Identify which cell holds the provided text, then report its (x, y) central coordinate. 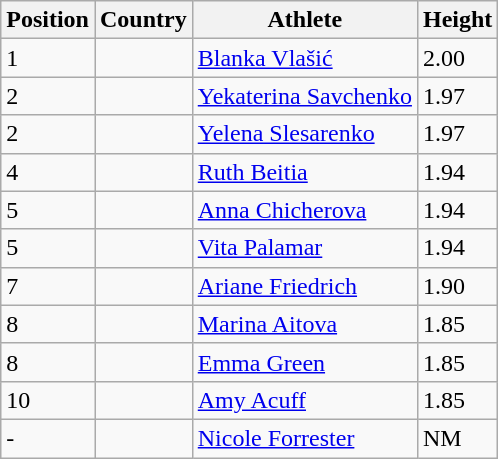
Yekaterina Savchenko (304, 96)
Ariane Friedrich (304, 286)
Anna Chicherova (304, 210)
1.90 (457, 286)
Blanka Vlašić (304, 58)
Amy Acuff (304, 400)
NM (457, 438)
Vita Palamar (304, 248)
Athlete (304, 20)
1 (48, 58)
2.00 (457, 58)
Ruth Beitia (304, 172)
Height (457, 20)
Nicole Forrester (304, 438)
Marina Aitova (304, 324)
10 (48, 400)
Position (48, 20)
Emma Green (304, 362)
Country (143, 20)
4 (48, 172)
- (48, 438)
7 (48, 286)
Yelena Slesarenko (304, 134)
